Provide the [x, y] coordinate of the cell's center where the given text is located.  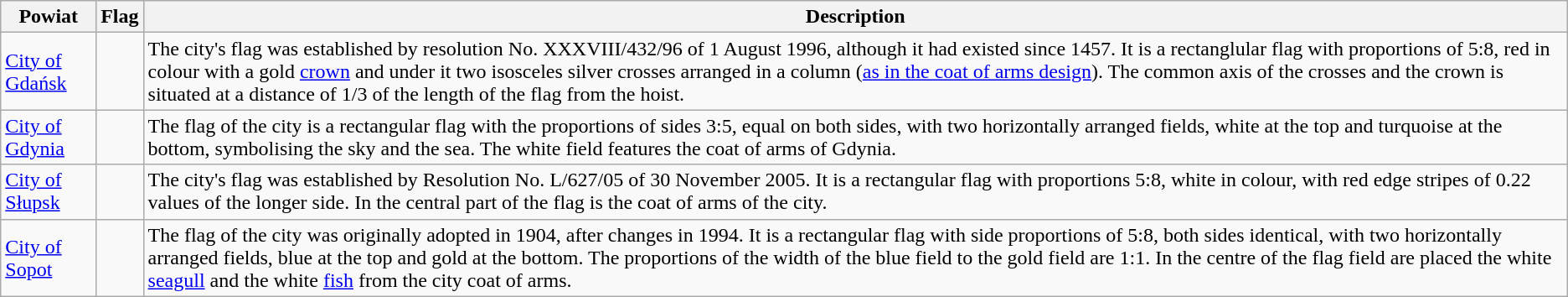
City of Słupsk [49, 191]
City of Gdynia [49, 138]
Powiat [49, 17]
Flag [120, 17]
Description [855, 17]
City of Sopot [49, 258]
City of Gdańsk [49, 71]
